Identify which cell holds the provided text, then report its [x, y] central coordinate. 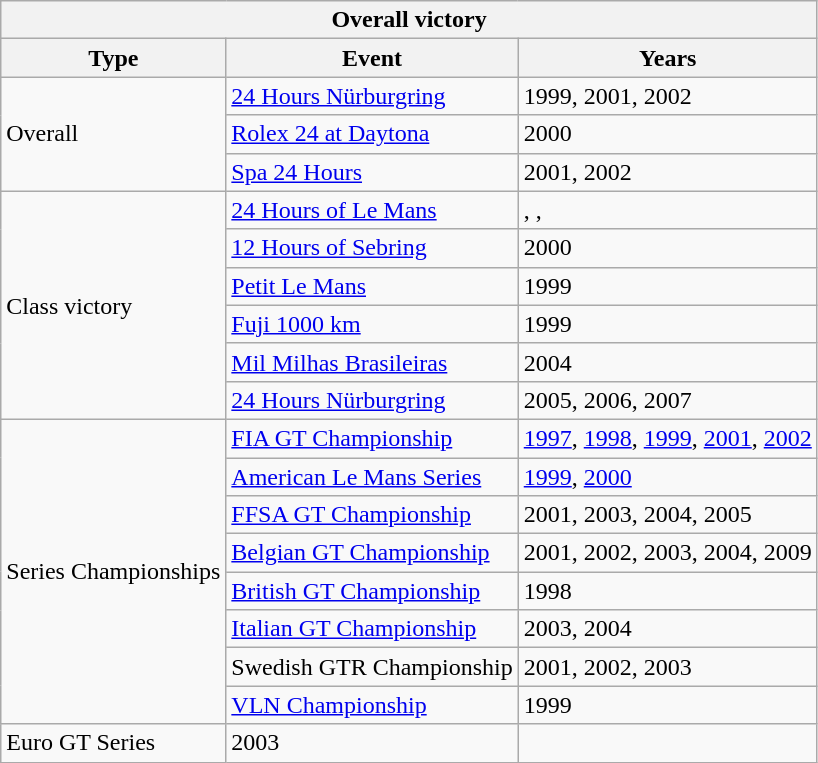
Mil Milhas Brasileiras [372, 362]
Spa 24 Hours [372, 172]
1998 [668, 591]
2004 [668, 362]
American Le Mans Series [372, 477]
2005, 2006, 2007 [668, 400]
Type [114, 58]
Class victory [114, 305]
Overall victory [410, 20]
Rolex 24 at Daytona [372, 134]
Fuji 1000 km [372, 324]
FIA GT Championship [372, 438]
VLN Championship [372, 705]
2001, 2002, 2003 [668, 667]
Years [668, 58]
Overall [114, 134]
Italian GT Championship [372, 629]
British GT Championship [372, 591]
Event [372, 58]
12 Hours of Sebring [372, 248]
1997, 1998, 1999, 2001, 2002 [668, 438]
2001, 2003, 2004, 2005 [668, 515]
2001, 2002, 2003, 2004, 2009 [668, 553]
Petit Le Mans [372, 286]
1999, 2001, 2002 [668, 96]
2003, 2004 [668, 629]
2001, 2002 [668, 172]
1999, 2000 [668, 477]
2003 [372, 743]
, , [668, 210]
Swedish GTR Championship [372, 667]
Belgian GT Championship [372, 553]
FFSA GT Championship [372, 515]
Series Championships [114, 571]
Euro GT Series [114, 743]
24 Hours of Le Mans [372, 210]
